Pinpoint the cell where the given text exists, returning its [X, Y] midpoint coordinate. 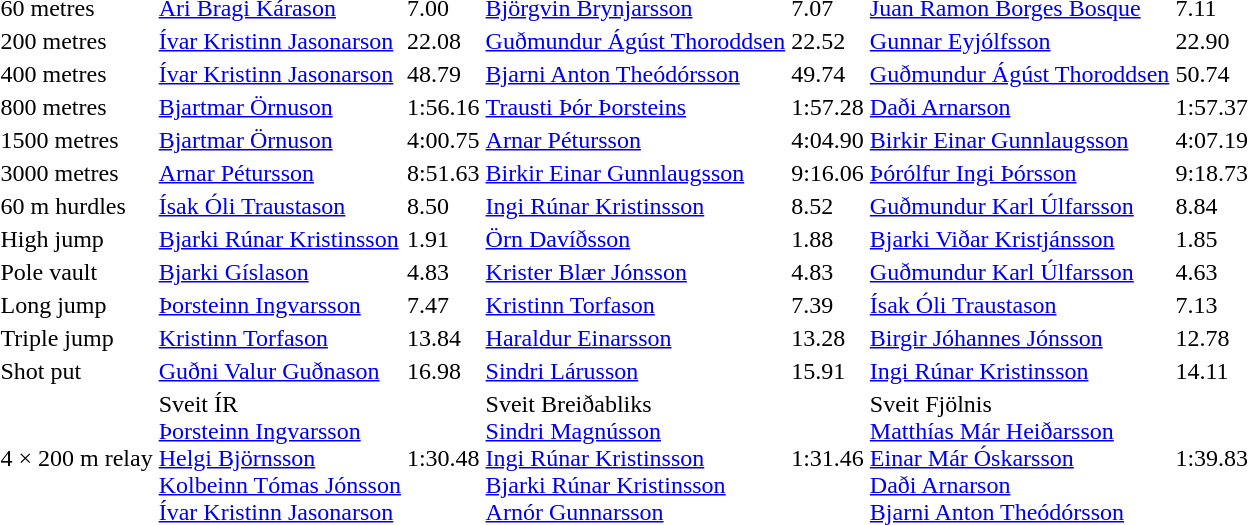
9:16.06 [828, 173]
Haraldur Einarsson [636, 338]
Örn Davíðsson [636, 239]
4:04.90 [828, 140]
Sindri Lárusson [636, 371]
13.28 [828, 338]
7.39 [828, 305]
8.50 [443, 206]
4:00.75 [443, 140]
1:57.28 [828, 107]
Bjarki Viðar Kristjánsson [1020, 239]
49.74 [828, 74]
7.47 [443, 305]
1.88 [828, 239]
Guðni Valur Guðnason [280, 371]
Þorsteinn Ingvarsson [280, 305]
Krister Blær Jónsson [636, 272]
8.52 [828, 206]
Þórólfur Ingi Þórsson [1020, 173]
8:51.63 [443, 173]
Trausti Þór Þorsteins [636, 107]
15.91 [828, 371]
Bjarki Rúnar Kristinsson [280, 239]
Daði Arnarson [1020, 107]
1.91 [443, 239]
22.52 [828, 41]
48.79 [443, 74]
Gunnar Eyjólfsson [1020, 41]
Bjarni Anton Theódórsson [636, 74]
22.08 [443, 41]
Birgir Jóhannes Jónsson [1020, 338]
16.98 [443, 371]
13.84 [443, 338]
Bjarki Gíslason [280, 272]
1:56.16 [443, 107]
